Detect which cell encompasses the target text, then output its [X, Y] center coordinate. 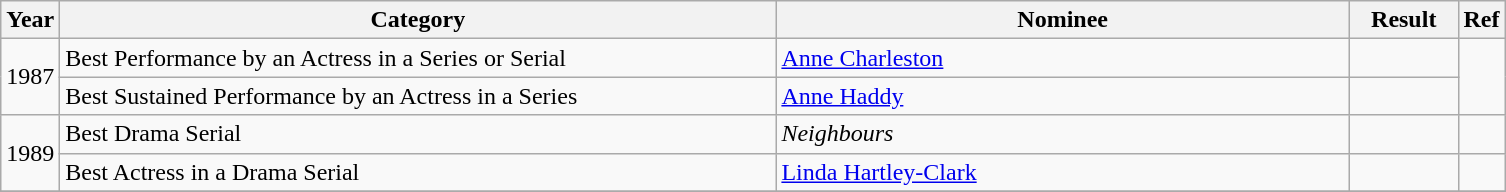
Best Actress in a Drama Serial [418, 172]
Ref [1482, 20]
Nominee [1063, 20]
Linda Hartley-Clark [1063, 172]
Anne Charleston [1063, 58]
Best Drama Serial [418, 134]
Category [418, 20]
Neighbours [1063, 134]
Best Sustained Performance by an Actress in a Series [418, 96]
Year [30, 20]
1987 [30, 77]
Best Performance by an Actress in a Series or Serial [418, 58]
1989 [30, 153]
Anne Haddy [1063, 96]
Result [1404, 20]
